Identify which cell holds the provided text, then report its (x, y) central coordinate. 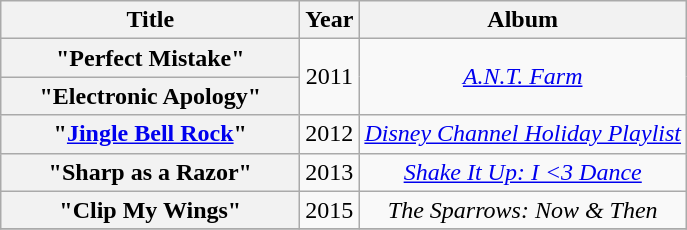
The Sparrows: Now & Then (523, 210)
2013 (330, 172)
2012 (330, 134)
Disney Channel Holiday Playlist (523, 134)
Title (150, 20)
2011 (330, 77)
"Sharp as a Razor" (150, 172)
"Perfect Mistake" (150, 58)
"Electronic Apology" (150, 96)
Album (523, 20)
A.N.T. Farm (523, 77)
2015 (330, 210)
Shake It Up: I <3 Dance (523, 172)
"Clip My Wings" (150, 210)
Year (330, 20)
"Jingle Bell Rock" (150, 134)
